Output the [X, Y] coordinate of the center of the cell containing the given text.  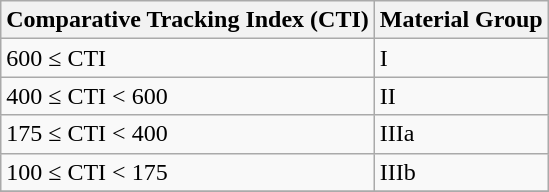
100 ≤ CTI < 175 [188, 172]
Material Group [461, 20]
I [461, 58]
175 ≤ CTI < 400 [188, 134]
IIIa [461, 134]
II [461, 96]
400 ≤ CTI < 600 [188, 96]
IIIb [461, 172]
600 ≤ CTI [188, 58]
Comparative Tracking Index (CTI) [188, 20]
